Detect which cell encompasses the target text, then output its (x, y) center coordinate. 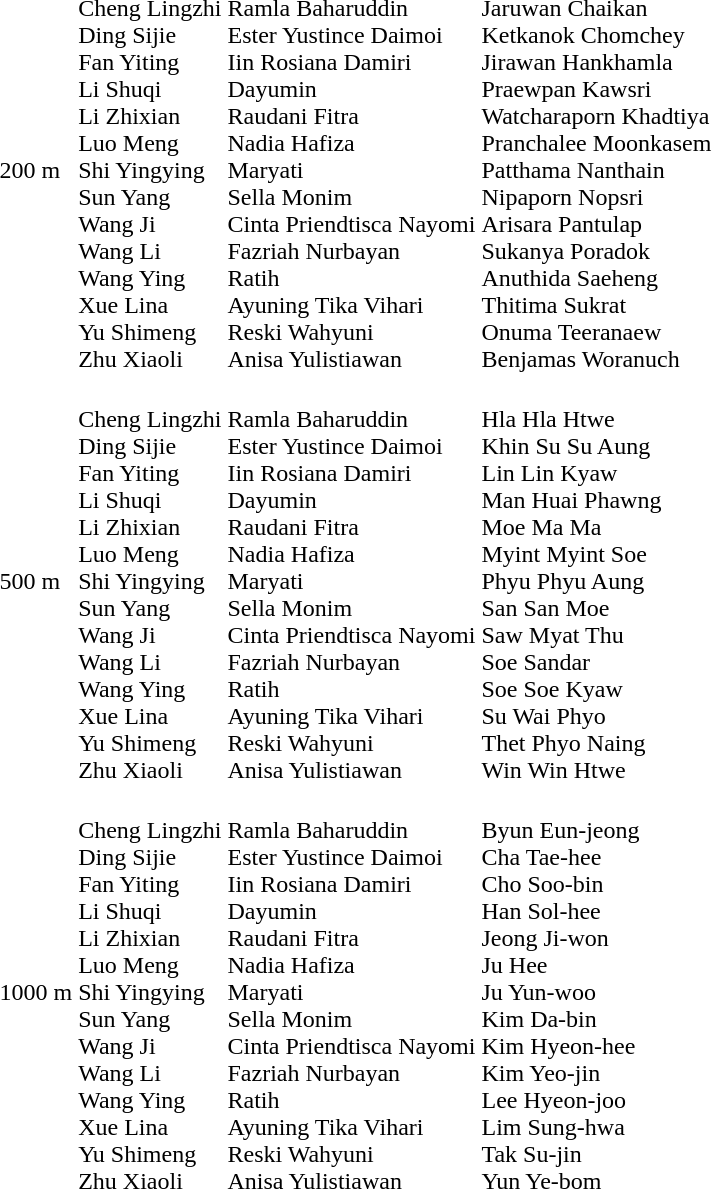
Cheng LingzhiDing SijieFan YitingLi ShuqiLi ZhixianLuo MengShi YingyingSun YangWang JiWang LiWang YingXue LinaYu ShimengZhu Xiaoli (150, 581)
